Determine the [X, Y] coordinate at the center of the cell enclosing the given text.  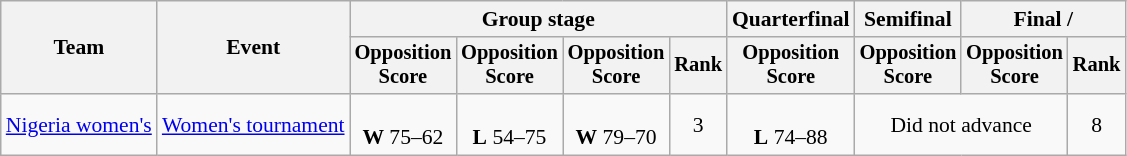
W 79–70 [616, 124]
Women's tournament [254, 124]
L 54–75 [510, 124]
L 74–88 [791, 124]
Nigeria women's [79, 124]
Event [254, 48]
Quarterfinal [791, 19]
W 75–62 [404, 124]
Final / [1043, 19]
Semifinal [908, 19]
Group stage [538, 19]
Did not advance [962, 124]
3 [698, 124]
8 [1097, 124]
Team [79, 48]
